For the text-containing cell, return its midpoint in (x, y) coordinate format. 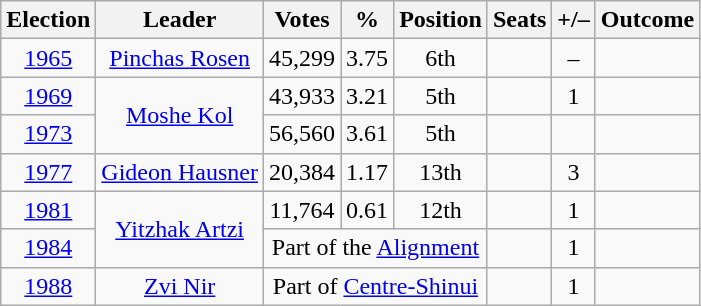
Pinchas Rosen (180, 58)
56,560 (302, 134)
Part of the Alignment (376, 248)
1.17 (368, 172)
1965 (48, 58)
43,933 (302, 96)
6th (441, 58)
3 (574, 172)
20,384 (302, 172)
3.75 (368, 58)
45,299 (302, 58)
% (368, 20)
Seats (519, 20)
Gideon Hausner (180, 172)
1973 (48, 134)
Election (48, 20)
Zvi Nir (180, 286)
1984 (48, 248)
Votes (302, 20)
Outcome (647, 20)
+/– (574, 20)
– (574, 58)
1988 (48, 286)
3.21 (368, 96)
1981 (48, 210)
3.61 (368, 134)
11,764 (302, 210)
1977 (48, 172)
1969 (48, 96)
Position (441, 20)
0.61 (368, 210)
Yitzhak Artzi (180, 229)
12th (441, 210)
Leader (180, 20)
Part of Centre-Shinui (376, 286)
Moshe Kol (180, 115)
13th (441, 172)
